Search for the cell housing the specified text and yield its (x, y) center coordinate. 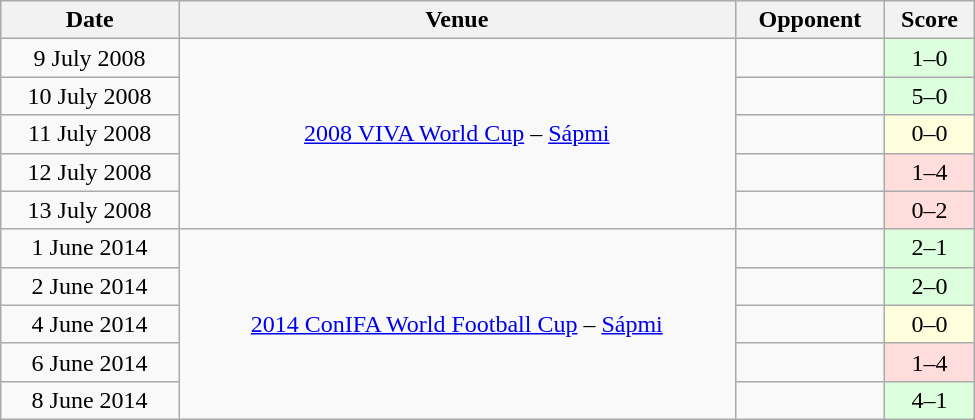
Score (930, 20)
12 July 2008 (90, 172)
4–1 (930, 400)
1–0 (930, 58)
8 June 2014 (90, 400)
Date (90, 20)
Opponent (810, 20)
2014 ConIFA World Football Cup – Sápmi (456, 324)
6 June 2014 (90, 362)
9 July 2008 (90, 58)
2–1 (930, 248)
11 July 2008 (90, 134)
1 June 2014 (90, 248)
13 July 2008 (90, 210)
5–0 (930, 96)
10 July 2008 (90, 96)
4 June 2014 (90, 324)
Venue (456, 20)
0–2 (930, 210)
2 June 2014 (90, 286)
2–0 (930, 286)
2008 VIVA World Cup – Sápmi (456, 134)
